Search for the cell housing the specified text and yield its (x, y) center coordinate. 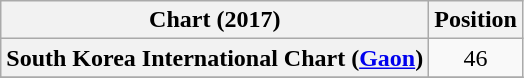
South Korea International Chart (Gaon) (215, 58)
46 (476, 58)
Position (476, 20)
Chart (2017) (215, 20)
